Return the [X, Y] coordinate for the center point of the cell that contains the specified text.  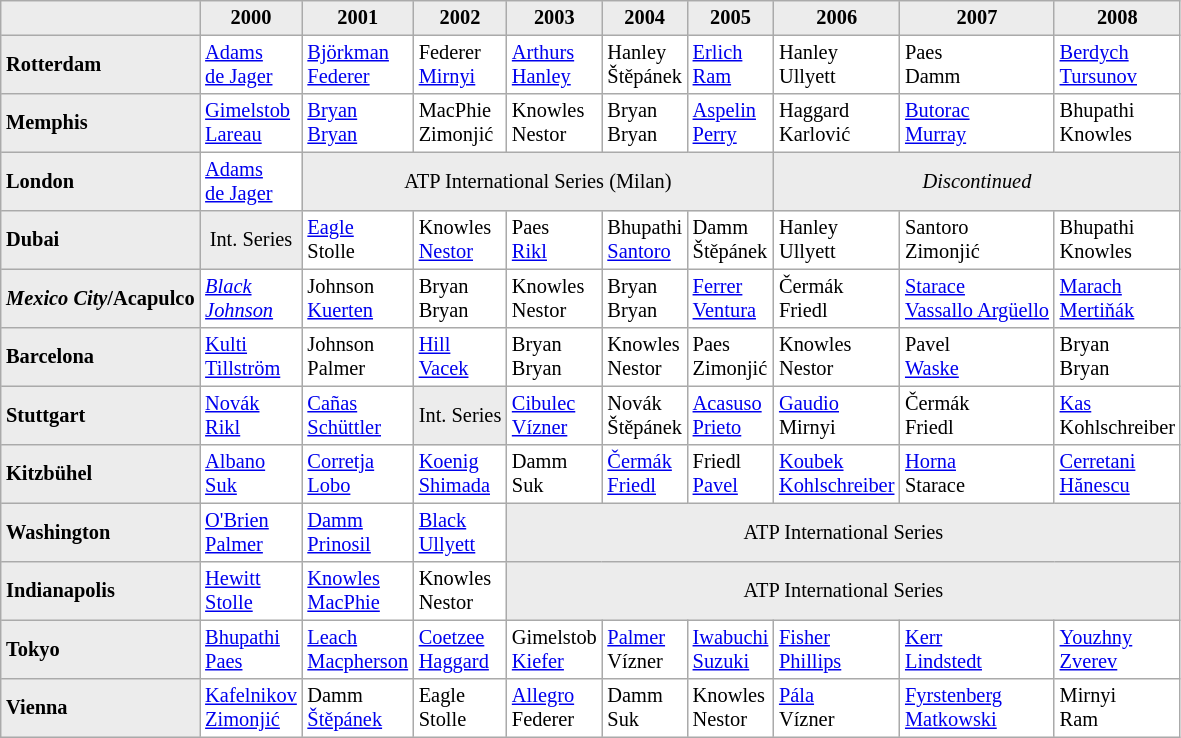
Marach Mertiňák [1117, 298]
Acasuso Prieto [730, 415]
Erlich Ram [730, 64]
Paes Rikl [554, 240]
Novák Rikl [251, 415]
O'Brien Palmer [251, 532]
Björkman Federer [358, 64]
Stuttgart [100, 415]
Rotterdam [100, 64]
Fyrstenberg Matkowski [978, 708]
Barcelona [100, 357]
Gaudio Mirnyi [837, 415]
Dubai [100, 240]
Koubek Kohlschreiber [837, 474]
Friedl Pavel [730, 474]
Fisher Phillips [837, 649]
Bhupathi Paes [251, 649]
Mirnyi Ram [1117, 708]
Haggard Karlović [837, 123]
2004 [644, 18]
2000 [251, 18]
Santoro Zimonjić [978, 240]
Ferrer Ventura [730, 298]
Aspelin Perry [730, 123]
2008 [1117, 18]
Albano Suk [251, 474]
Iwabuchi Suzuki [730, 649]
Johnson Palmer [358, 357]
Cañas Schüttler [358, 415]
Indianapolis [100, 591]
2002 [460, 18]
Federer Mirnyi [460, 64]
MacPhie Zimonjić [460, 123]
Cibulec Vízner [554, 415]
Kerr Lindstedt [978, 649]
Arthurs Hanley [554, 64]
Gimelstob Kiefer [554, 649]
2005 [730, 18]
Hill Vacek [460, 357]
Hewitt Stolle [251, 591]
Vienna [100, 708]
Hanley Štěpánek [644, 64]
Pavel Waske [978, 357]
Paes Damm [978, 64]
2001 [358, 18]
Starace Vassallo Argüello [978, 298]
Kafelnikov Zimonjić [251, 708]
Washington [100, 532]
Allegro Federer [554, 708]
Discontinued [978, 181]
Horna Starace [978, 474]
Pála Vízner [837, 708]
2007 [978, 18]
Kitzbühel [100, 474]
Gimelstob Lareau [251, 123]
Johnson Kuerten [358, 298]
Damm Prinosil [358, 532]
Cerretani Hănescu [1117, 474]
Leach Macpherson [358, 649]
Black Ullyett [460, 532]
Corretja Lobo [358, 474]
Kulti Tillström [251, 357]
Paes Zimonjić [730, 357]
Black Johnson [251, 298]
Knowles MacPhie [358, 591]
Memphis [100, 123]
Novák Štěpánek [644, 415]
2006 [837, 18]
Kas Kohlschreiber [1117, 415]
Tokyo [100, 649]
ATP International Series (Milan) [538, 181]
Youzhny Zverev [1117, 649]
Bhupathi Santoro [644, 240]
London [100, 181]
Palmer Vízner [644, 649]
Koenig Shimada [460, 474]
Coetzee Haggard [460, 649]
Butorac Murray [978, 123]
2003 [554, 18]
Berdych Tursunov [1117, 64]
Mexico City/Acapulco [100, 298]
